Return the [x, y] coordinate for the center point of the cell that contains the specified text.  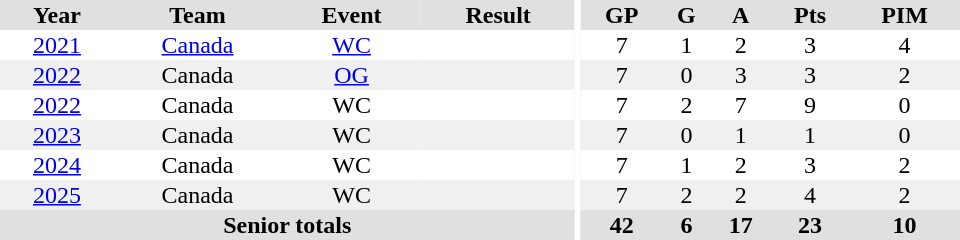
42 [622, 225]
Result [498, 15]
A [741, 15]
G [686, 15]
Team [198, 15]
Senior totals [287, 225]
OG [352, 75]
PIM [904, 15]
6 [686, 225]
2025 [57, 195]
17 [741, 225]
9 [810, 105]
2021 [57, 45]
Event [352, 15]
GP [622, 15]
23 [810, 225]
Year [57, 15]
10 [904, 225]
2024 [57, 165]
Pts [810, 15]
2023 [57, 135]
